Find where the given text appears and provide that cell's center as [X, Y] coordinate. 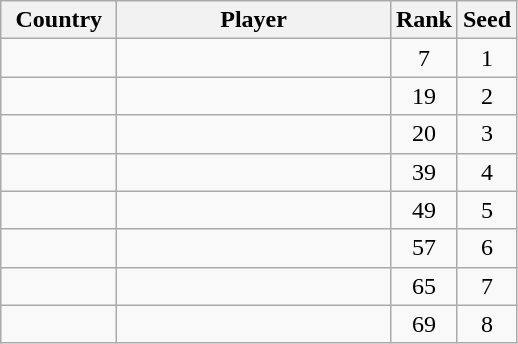
65 [424, 286]
19 [424, 96]
Player [254, 20]
Seed [486, 20]
57 [424, 248]
49 [424, 210]
1 [486, 58]
4 [486, 172]
5 [486, 210]
Country [59, 20]
6 [486, 248]
39 [424, 172]
3 [486, 134]
8 [486, 324]
69 [424, 324]
2 [486, 96]
Rank [424, 20]
20 [424, 134]
